Locate the cell with the specified text and output its [X, Y] center coordinate. 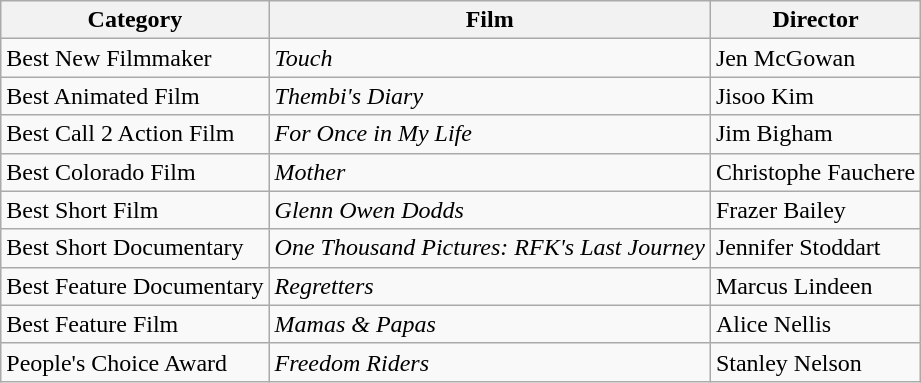
One Thousand Pictures: RFK's Last Journey [490, 248]
Touch [490, 58]
Christophe Fauchere [815, 172]
Marcus Lindeen [815, 286]
Best Call 2 Action Film [135, 134]
Mamas & Papas [490, 324]
Director [815, 20]
Best Animated Film [135, 96]
Frazer Bailey [815, 210]
Jen McGowan [815, 58]
For Once in My Life [490, 134]
Mother [490, 172]
Best Feature Documentary [135, 286]
Film [490, 20]
Alice Nellis [815, 324]
Jennifer Stoddart [815, 248]
Jisoo Kim [815, 96]
Best Short Documentary [135, 248]
Stanley Nelson [815, 362]
Jim Bigham [815, 134]
Best New Filmmaker [135, 58]
Freedom Riders [490, 362]
Category [135, 20]
Best Colorado Film [135, 172]
Glenn Owen Dodds [490, 210]
Best Short Film [135, 210]
Best Feature Film [135, 324]
Thembi's Diary [490, 96]
People's Choice Award [135, 362]
Regretters [490, 286]
